Identify which cell holds the provided text, then report its [X, Y] central coordinate. 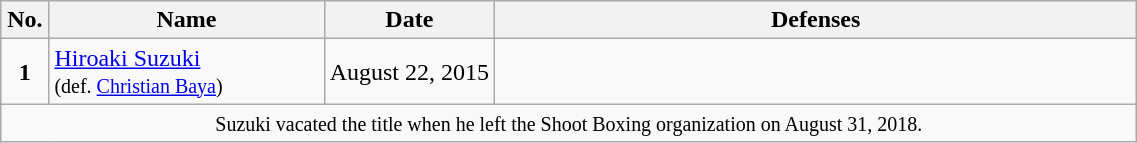
No. [25, 20]
Date [409, 20]
Hiroaki Suzuki(def. Christian Baya) [186, 72]
1 [25, 72]
Suzuki vacated the title when he left the Shoot Boxing organization on August 31, 2018. [569, 123]
Name [186, 20]
Defenses [816, 20]
August 22, 2015 [409, 72]
